For the text-containing cell, return its midpoint in (x, y) coordinate format. 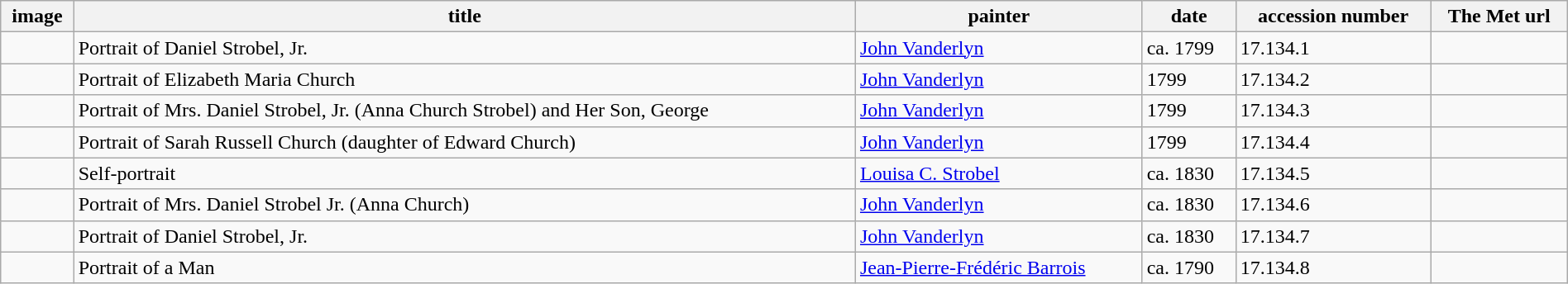
ca. 1790 (1189, 267)
17.134.3 (1333, 111)
The Met url (1499, 17)
Portrait of Mrs. Daniel Strobel, Jr. (Anna Church Strobel) and Her Son, George (465, 111)
Portrait of Mrs. Daniel Strobel Jr. (Anna Church) (465, 205)
17.134.4 (1333, 142)
Portrait of Sarah Russell Church (daughter of Edward Church) (465, 142)
Jean-Pierre-Frédéric Barrois (999, 267)
17.134.6 (1333, 205)
17.134.2 (1333, 79)
date (1189, 17)
17.134.5 (1333, 173)
painter (999, 17)
image (37, 17)
17.134.8 (1333, 267)
Portrait of a Man (465, 267)
title (465, 17)
Portrait of Elizabeth Maria Church (465, 79)
Louisa C. Strobel (999, 173)
17.134.7 (1333, 236)
accession number (1333, 17)
ca. 1799 (1189, 48)
Self-portrait (465, 173)
17.134.1 (1333, 48)
